Locate the cell with the specified text and output its (x, y) center coordinate. 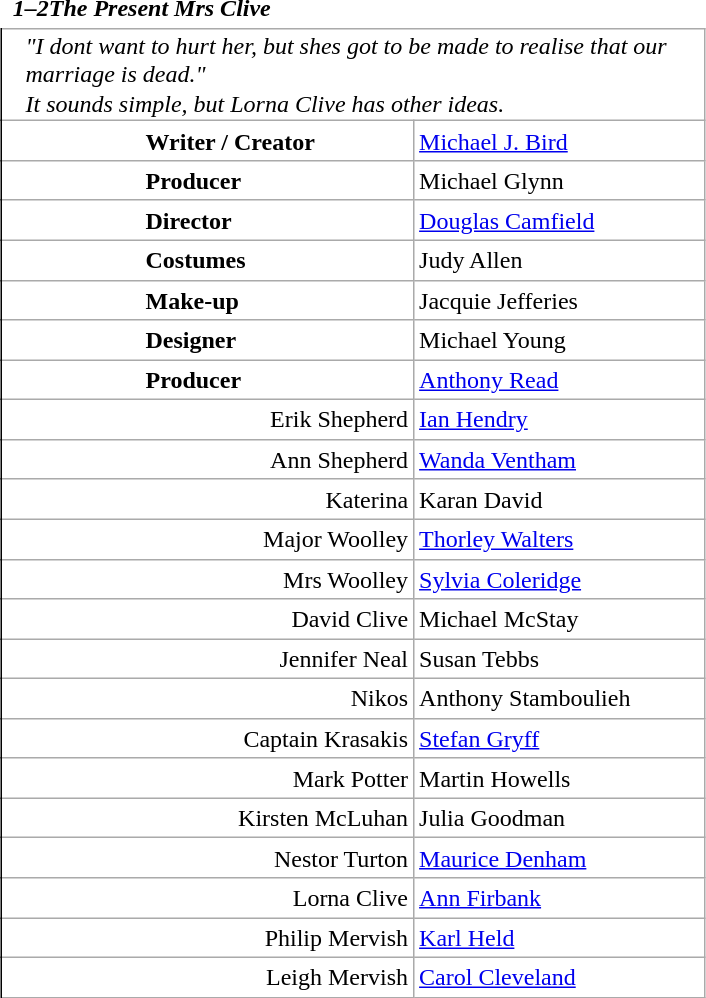
Martin Howells (560, 778)
Costumes (208, 260)
Captain Krasakis (208, 738)
Julia Goodman (560, 818)
Karl Held (560, 938)
Ann Firbank (560, 898)
Mrs Woolley (208, 579)
Jennifer Neal (208, 659)
Michael McStay (560, 619)
Writer / Creator (208, 141)
Anthony Read (560, 380)
Ian Hendry (560, 420)
Philip Mervish (208, 938)
"I dont want to hurt her, but shes got to be made to realise that our marriage is dead."It sounds simple, but Lorna Clive has other ideas. (353, 74)
David Clive (208, 619)
Susan Tebbs (560, 659)
Thorley Walters (560, 539)
Erik Shepherd (208, 420)
Michael J. Bird (560, 141)
Kirsten McLuhan (208, 818)
Wanda Ventham (560, 459)
Ann Shepherd (208, 459)
Maurice Denham (560, 858)
Lorna Clive (208, 898)
Nikos (208, 699)
Carol Cleveland (560, 977)
Designer (208, 340)
Douglas Camfield (560, 220)
Sylvia Coleridge (560, 579)
Anthony Stamboulieh (560, 699)
Jacquie Jefferies (560, 300)
Make-up (208, 300)
Nestor Turton (208, 858)
Judy Allen (560, 260)
Director (208, 220)
Michael Glynn (560, 181)
Michael Young (560, 340)
Major Woolley (208, 539)
Stefan Gryff (560, 738)
Karan David (560, 499)
Mark Potter (208, 778)
Katerina (208, 499)
Leigh Mervish (208, 977)
